Extract the [x, y] coordinate from the center of the cell holding the provided text.  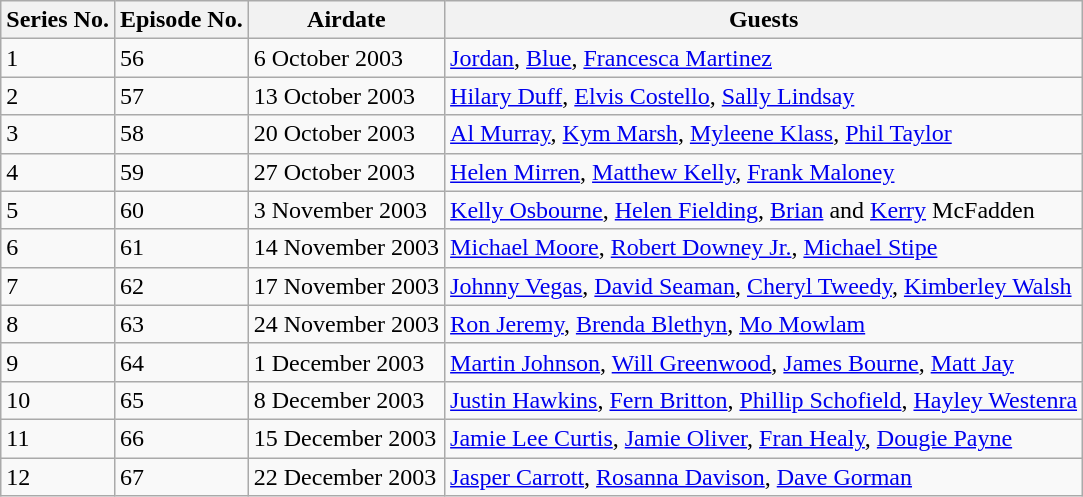
60 [181, 210]
2 [58, 96]
6 [58, 248]
10 [58, 400]
13 October 2003 [346, 96]
56 [181, 58]
24 November 2003 [346, 324]
63 [181, 324]
17 November 2003 [346, 286]
Jasper Carrott, Rosanna Davison, Dave Gorman [764, 477]
Hilary Duff, Elvis Costello, Sally Lindsay [764, 96]
1 [58, 58]
4 [58, 172]
67 [181, 477]
61 [181, 248]
1 December 2003 [346, 362]
3 [58, 134]
3 November 2003 [346, 210]
Justin Hawkins, Fern Britton, Phillip Schofield, Hayley Westenra [764, 400]
66 [181, 438]
Guests [764, 20]
12 [58, 477]
Kelly Osbourne, Helen Fielding, Brian and Kerry McFadden [764, 210]
64 [181, 362]
7 [58, 286]
11 [58, 438]
14 November 2003 [346, 248]
58 [181, 134]
8 [58, 324]
8 December 2003 [346, 400]
Michael Moore, Robert Downey Jr., Michael Stipe [764, 248]
Martin Johnson, Will Greenwood, James Bourne, Matt Jay [764, 362]
27 October 2003 [346, 172]
Ron Jeremy, Brenda Blethyn, Mo Mowlam [764, 324]
Series No. [58, 20]
59 [181, 172]
Jordan, Blue, Francesca Martinez [764, 58]
Al Murray, Kym Marsh, Myleene Klass, Phil Taylor [764, 134]
Airdate [346, 20]
Episode No. [181, 20]
57 [181, 96]
22 December 2003 [346, 477]
Helen Mirren, Matthew Kelly, Frank Maloney [764, 172]
62 [181, 286]
20 October 2003 [346, 134]
6 October 2003 [346, 58]
Jamie Lee Curtis, Jamie Oliver, Fran Healy, Dougie Payne [764, 438]
5 [58, 210]
15 December 2003 [346, 438]
Johnny Vegas, David Seaman, Cheryl Tweedy, Kimberley Walsh [764, 286]
9 [58, 362]
65 [181, 400]
